Capture the cell that displays the provided text and extract its [X, Y] central coordinate. 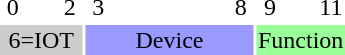
Device [170, 40]
6=IOT [41, 40]
Function [300, 40]
